Provide the [X, Y] coordinate of the cell's center where the given text is located.  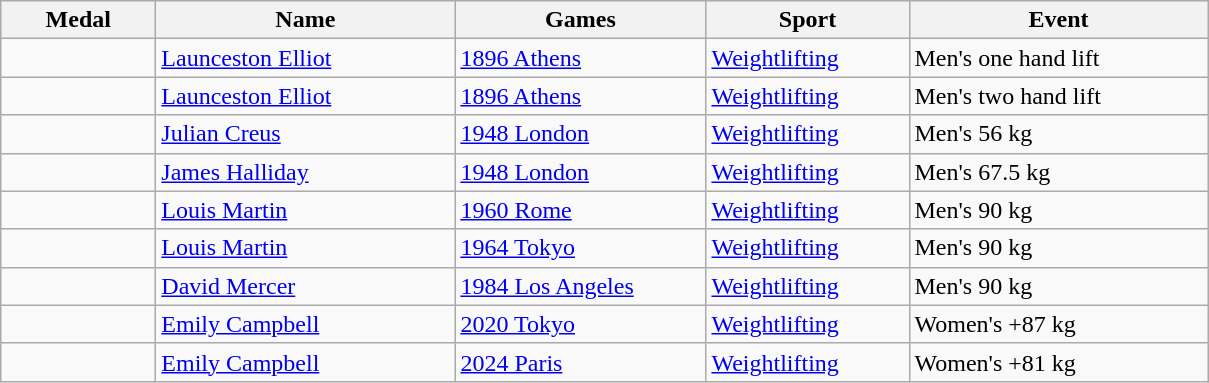
2024 Paris [580, 362]
Men's two hand lift [1058, 96]
2020 Tokyo [580, 324]
Medal [78, 20]
Men's one hand lift [1058, 58]
1984 Los Angeles [580, 286]
Men's 56 kg [1058, 134]
Women's +81 kg [1058, 362]
1960 Rome [580, 210]
Event [1058, 20]
David Mercer [306, 286]
Sport [808, 20]
Women's +87 kg [1058, 324]
Games [580, 20]
Julian Creus [306, 134]
James Halliday [306, 172]
Name [306, 20]
Men's 67.5 kg [1058, 172]
1964 Tokyo [580, 248]
